Locate the cell with the specified text and output its (x, y) center coordinate. 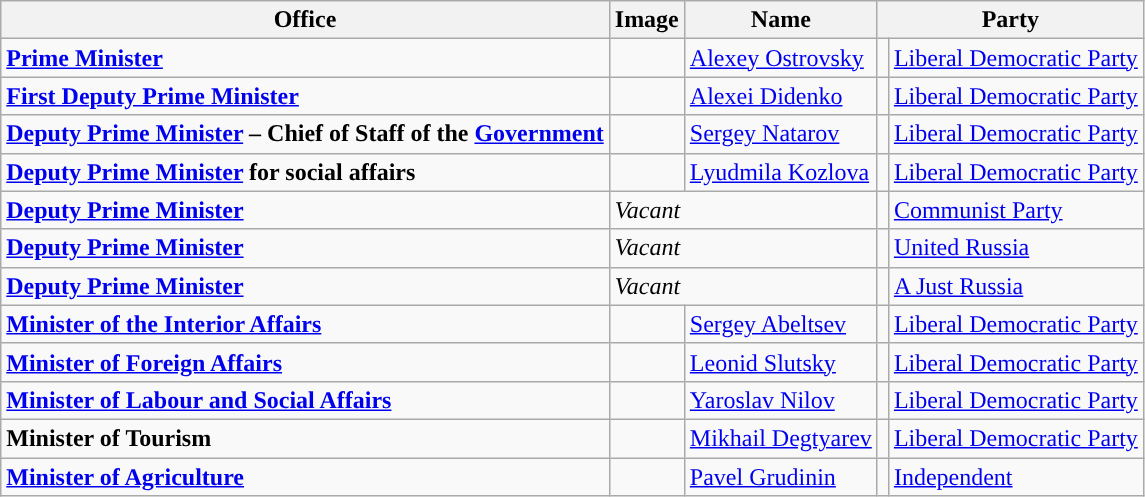
Deputy Prime Minister – Chief of Staff of the Government (306, 134)
Lyudmila Kozlova (780, 172)
Office (306, 20)
United Russia (1016, 248)
Alexei Didenko (780, 96)
Mikhail Degtyarev (780, 438)
Minister of Foreign Affairs (306, 362)
Prime Minister (306, 58)
Leonid Slutsky (780, 362)
First Deputy Prime Minister (306, 96)
Minister of Tourism (306, 438)
Independent (1016, 477)
Minister of the Interior Affairs (306, 324)
Sergey Natarov (780, 134)
Yaroslav Nilov (780, 400)
Minister of Agriculture (306, 477)
Communist Party (1016, 210)
Alexey Ostrovsky (780, 58)
Pavel Grudinin (780, 477)
A Just Russia (1016, 286)
Image (646, 20)
Party (1010, 20)
Sergey Abeltsev (780, 324)
Minister of Labour and Social Affairs (306, 400)
Name (780, 20)
Deputy Prime Minister for social affairs (306, 172)
